From the cell containing the given text, extract its center point as (x, y) coordinate. 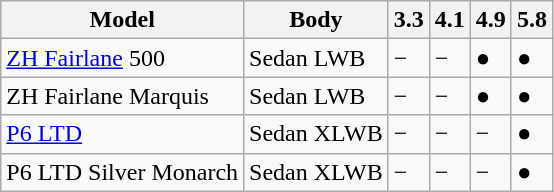
Body (316, 20)
4.9 (490, 20)
5.8 (532, 20)
4.1 (450, 20)
3.3 (408, 20)
P6 LTD Silver Monarch (122, 172)
ZH Fairlane 500 (122, 58)
ZH Fairlane Marquis (122, 96)
P6 LTD (122, 134)
Model (122, 20)
